Pinpoint the cell where the given text exists, returning its (X, Y) midpoint coordinate. 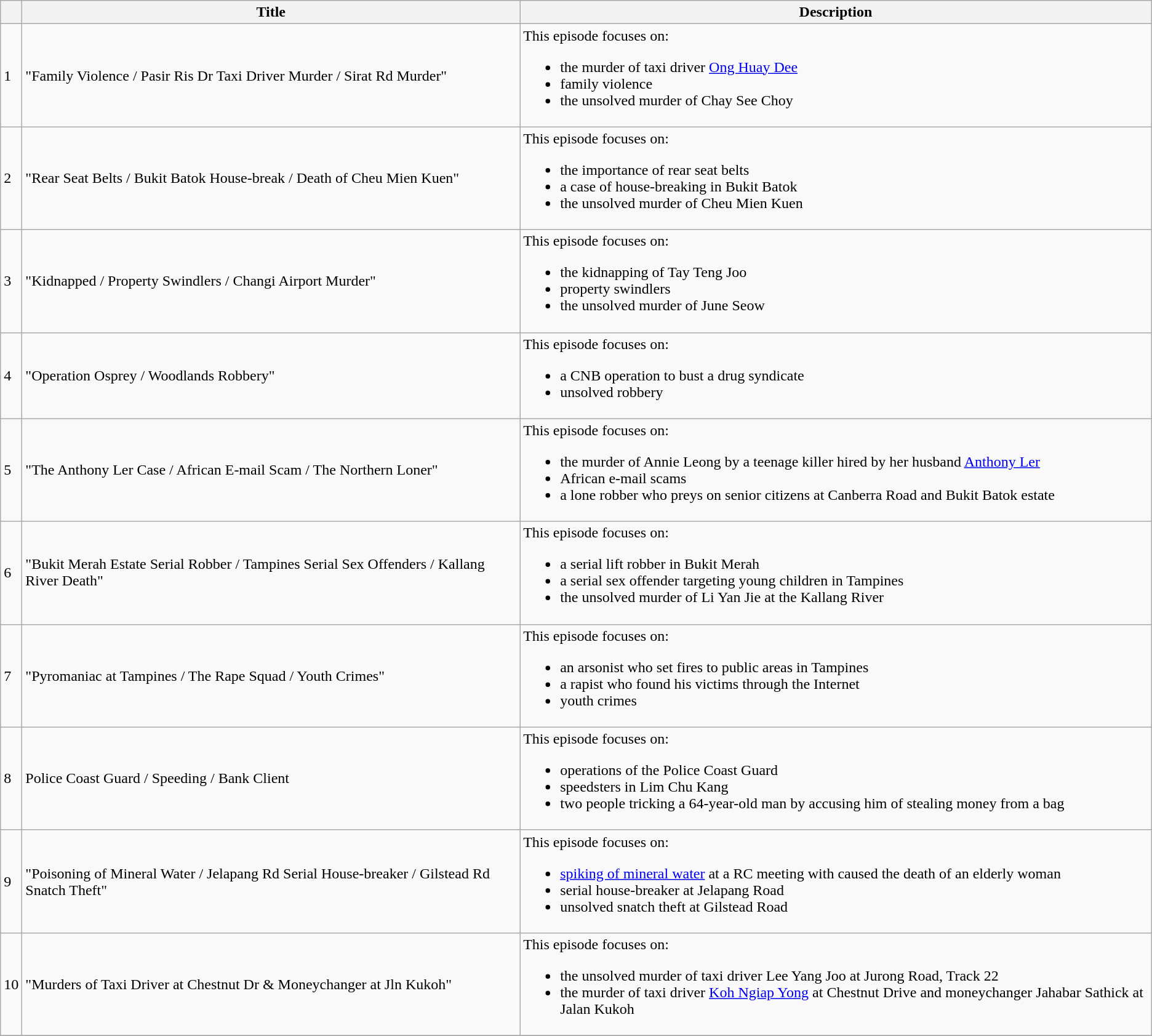
Title (271, 12)
10 (11, 984)
5 (11, 470)
"Family Violence / Pasir Ris Dr Taxi Driver Murder / Sirat Rd Murder" (271, 75)
This episode focuses on:the importance of rear seat beltsa case of house-breaking in Bukit Batokthe unsolved murder of Cheu Mien Kuen (836, 179)
Police Coast Guard / Speeding / Bank Client (271, 778)
8 (11, 778)
"Pyromaniac at Tampines / The Rape Squad / Youth Crimes" (271, 676)
This episode focuses on:an arsonist who set fires to public areas in Tampinesa rapist who found his victims through the Internetyouth crimes (836, 676)
"Murders of Taxi Driver at Chestnut Dr & Moneychanger at Jln Kukoh" (271, 984)
"Rear Seat Belts / Bukit Batok House-break / Death of Cheu Mien Kuen" (271, 179)
This episode focuses on:the murder of taxi driver Ong Huay Deefamily violencethe unsolved murder of Chay See Choy (836, 75)
"Bukit Merah Estate Serial Robber / Tampines Serial Sex Offenders / Kallang River Death" (271, 572)
This episode focuses on:a CNB operation to bust a drug syndicateunsolved robbery (836, 375)
2 (11, 179)
3 (11, 281)
"The Anthony Ler Case / African E-mail Scam / The Northern Loner" (271, 470)
4 (11, 375)
Description (836, 12)
1 (11, 75)
7 (11, 676)
6 (11, 572)
9 (11, 881)
"Operation Osprey / Woodlands Robbery" (271, 375)
"Kidnapped / Property Swindlers / Changi Airport Murder" (271, 281)
"Poisoning of Mineral Water / Jelapang Rd Serial House-breaker / Gilstead Rd Snatch Theft" (271, 881)
This episode focuses on:the kidnapping of Tay Teng Jooproperty swindlersthe unsolved murder of June Seow (836, 281)
